From the cell containing the given text, extract its center point as [x, y] coordinate. 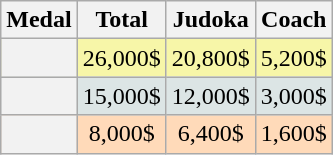
26,000$ [122, 58]
3,000$ [294, 96]
20,800$ [210, 58]
Medal [39, 20]
15,000$ [122, 96]
6,400$ [210, 134]
Total [122, 20]
8,000$ [122, 134]
12,000$ [210, 96]
5,200$ [294, 58]
Judoka [210, 20]
Coach [294, 20]
1,600$ [294, 134]
